Capture the cell that displays the provided text and extract its [X, Y] central coordinate. 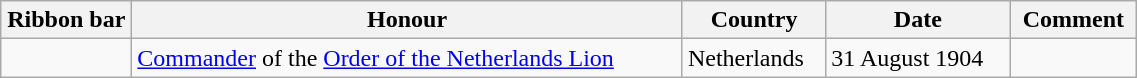
Date [918, 20]
Commander of the Order of the Netherlands Lion [408, 58]
Ribbon bar [66, 20]
Comment [1074, 20]
Netherlands [754, 58]
Country [754, 20]
Honour [408, 20]
31 August 1904 [918, 58]
